Return [X, Y] of the center of cell containing provided text 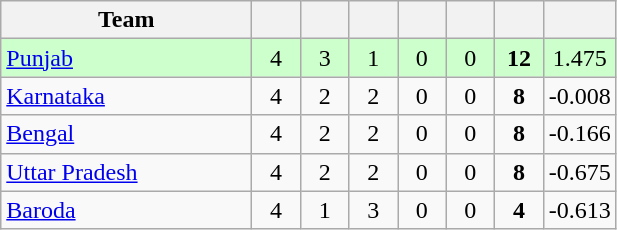
Uttar Pradesh [126, 172]
Baroda [126, 210]
Karnataka [126, 96]
Bengal [126, 134]
-0.166 [580, 134]
-0.008 [580, 96]
-0.613 [580, 210]
12 [520, 58]
-0.675 [580, 172]
Team [126, 20]
1.475 [580, 58]
Punjab [126, 58]
